Output the (x, y) coordinate of the center of the cell containing the given text.  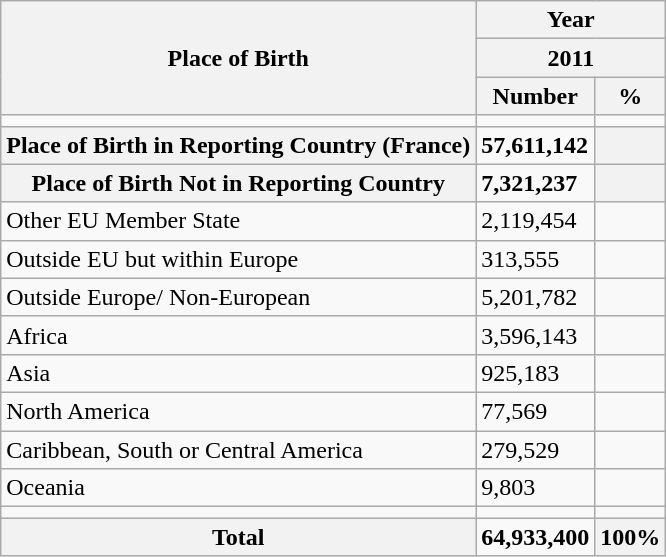
57,611,142 (536, 145)
3,596,143 (536, 335)
Oceania (238, 488)
Total (238, 537)
9,803 (536, 488)
7,321,237 (536, 183)
2,119,454 (536, 221)
Place of Birth Not in Reporting Country (238, 183)
Place of Birth (238, 58)
Number (536, 96)
Outside EU but within Europe (238, 259)
279,529 (536, 449)
313,555 (536, 259)
% (630, 96)
Place of Birth in Reporting Country (France) (238, 145)
Asia (238, 373)
925,183 (536, 373)
Africa (238, 335)
100% (630, 537)
North America (238, 411)
5,201,782 (536, 297)
Year (571, 20)
Outside Europe/ Non-European (238, 297)
64,933,400 (536, 537)
Caribbean, South or Central America (238, 449)
77,569 (536, 411)
Other EU Member State (238, 221)
2011 (571, 58)
